Locate the cell with the specified text and output its (X, Y) center coordinate. 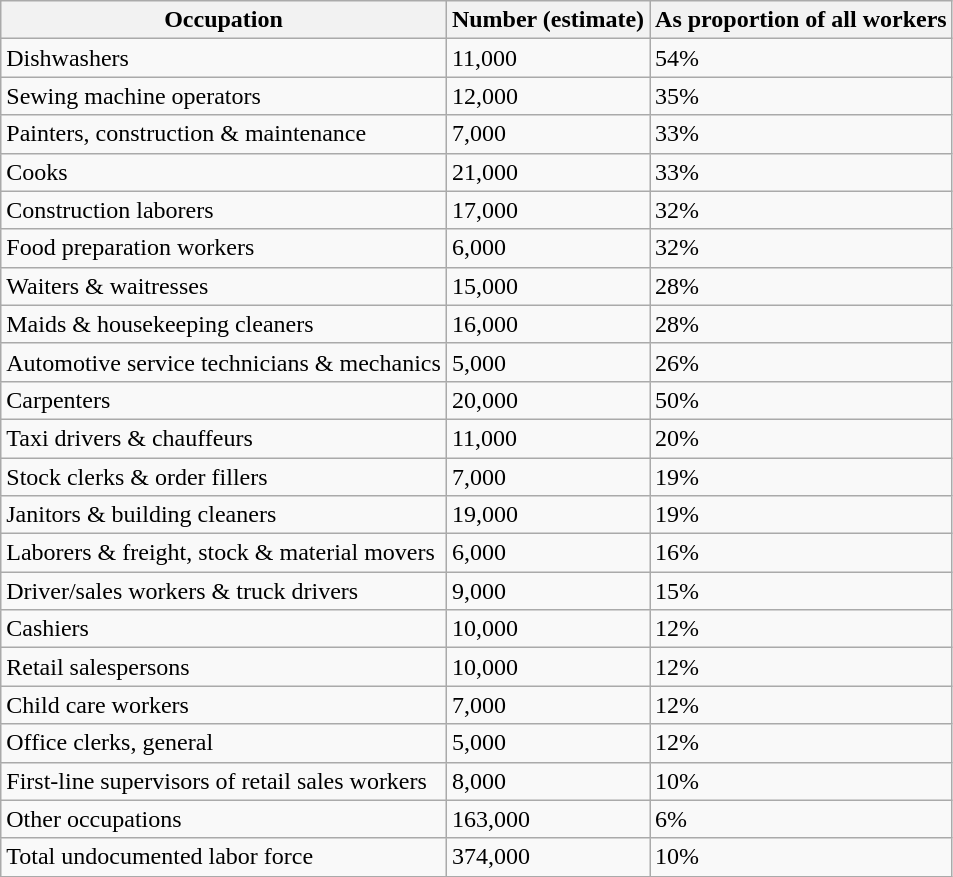
Carpenters (224, 400)
12,000 (548, 96)
Total undocumented labor force (224, 857)
8,000 (548, 781)
Other occupations (224, 819)
First-line supervisors of retail sales workers (224, 781)
Child care workers (224, 705)
9,000 (548, 591)
Construction laborers (224, 210)
15,000 (548, 286)
Waiters & waitresses (224, 286)
Occupation (224, 20)
Cooks (224, 172)
16,000 (548, 324)
20,000 (548, 400)
21,000 (548, 172)
19,000 (548, 515)
Taxi drivers & chauffeurs (224, 438)
Laborers & freight, stock & material movers (224, 553)
Automotive service technicians & mechanics (224, 362)
20% (802, 438)
Number (estimate) (548, 20)
Retail salespersons (224, 667)
374,000 (548, 857)
54% (802, 58)
26% (802, 362)
Driver/sales workers & truck drivers (224, 591)
15% (802, 591)
Stock clerks & order fillers (224, 477)
Janitors & building cleaners (224, 515)
163,000 (548, 819)
17,000 (548, 210)
6% (802, 819)
Maids & housekeeping cleaners (224, 324)
Sewing machine operators (224, 96)
Painters, construction & maintenance (224, 134)
Office clerks, general (224, 743)
35% (802, 96)
As proportion of all workers (802, 20)
Cashiers (224, 629)
50% (802, 400)
16% (802, 553)
Food preparation workers (224, 248)
Dishwashers (224, 58)
